Pinpoint the cell where the given text exists, returning its (X, Y) midpoint coordinate. 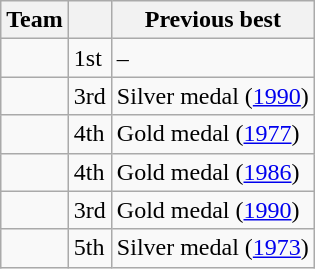
Gold medal (1990) (212, 210)
Silver medal (1973) (212, 248)
– (212, 58)
1st (90, 58)
Team (35, 20)
Previous best (212, 20)
Gold medal (1977) (212, 134)
5th (90, 248)
Gold medal (1986) (212, 172)
Silver medal (1990) (212, 96)
